Pinpoint the cell where the given text exists, returning its (x, y) midpoint coordinate. 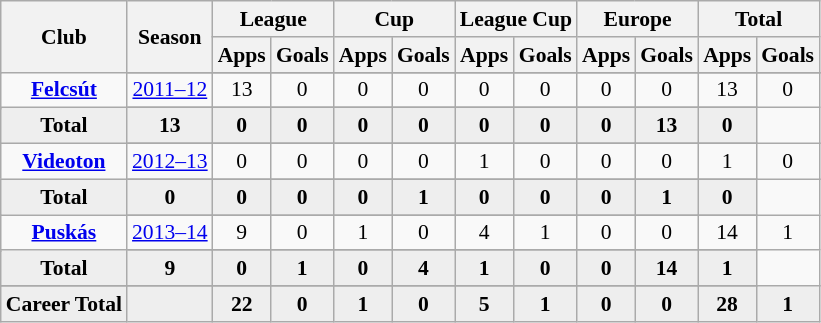
5 (484, 304)
2012–13 (170, 162)
Season (170, 36)
22 (242, 304)
Videoton (64, 162)
Cup (394, 19)
2011–12 (170, 90)
2013–14 (170, 233)
Career Total (64, 304)
Puskás (64, 233)
League (274, 19)
League Cup (516, 19)
Club (64, 36)
Felcsút (64, 90)
28 (727, 304)
Europe (638, 19)
